Output the [X, Y] coordinate of the center of the cell containing the given text.  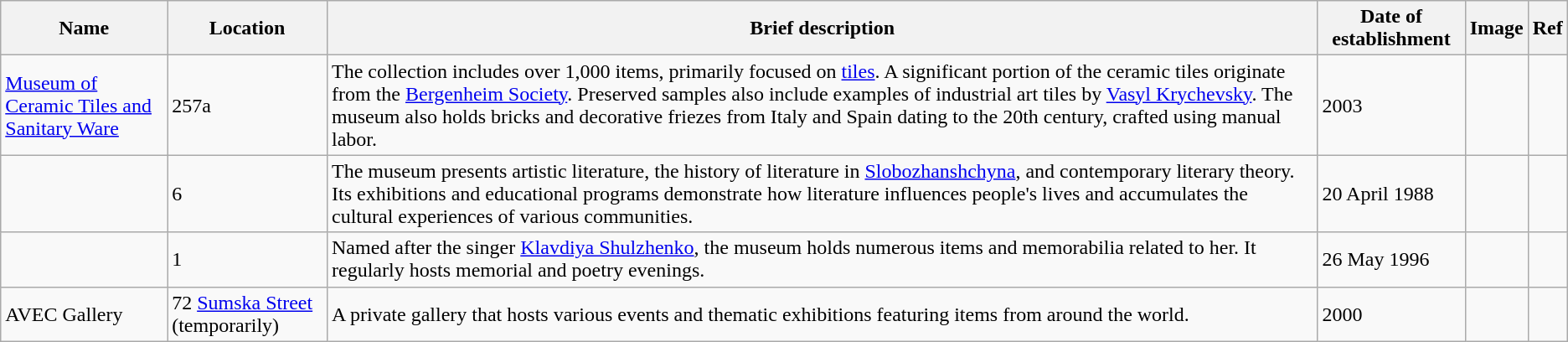
Name [84, 28]
257a [248, 106]
20 April 1988 [1391, 194]
26 May 1996 [1391, 260]
Date of establishment [1391, 28]
Location [248, 28]
A private gallery that hosts various events and thematic exhibitions featuring items from around the world. [822, 313]
AVEC Gallery [84, 313]
Ref [1548, 28]
Image [1496, 28]
1 [248, 260]
2000 [1391, 313]
2003 [1391, 106]
72 Sumska Street (temporarily) [248, 313]
6 [248, 194]
Museum of Ceramic Tiles and Sanitary Ware [84, 106]
Brief description [822, 28]
